Return the [X, Y] coordinate for the center point of the cell that contains the specified text.  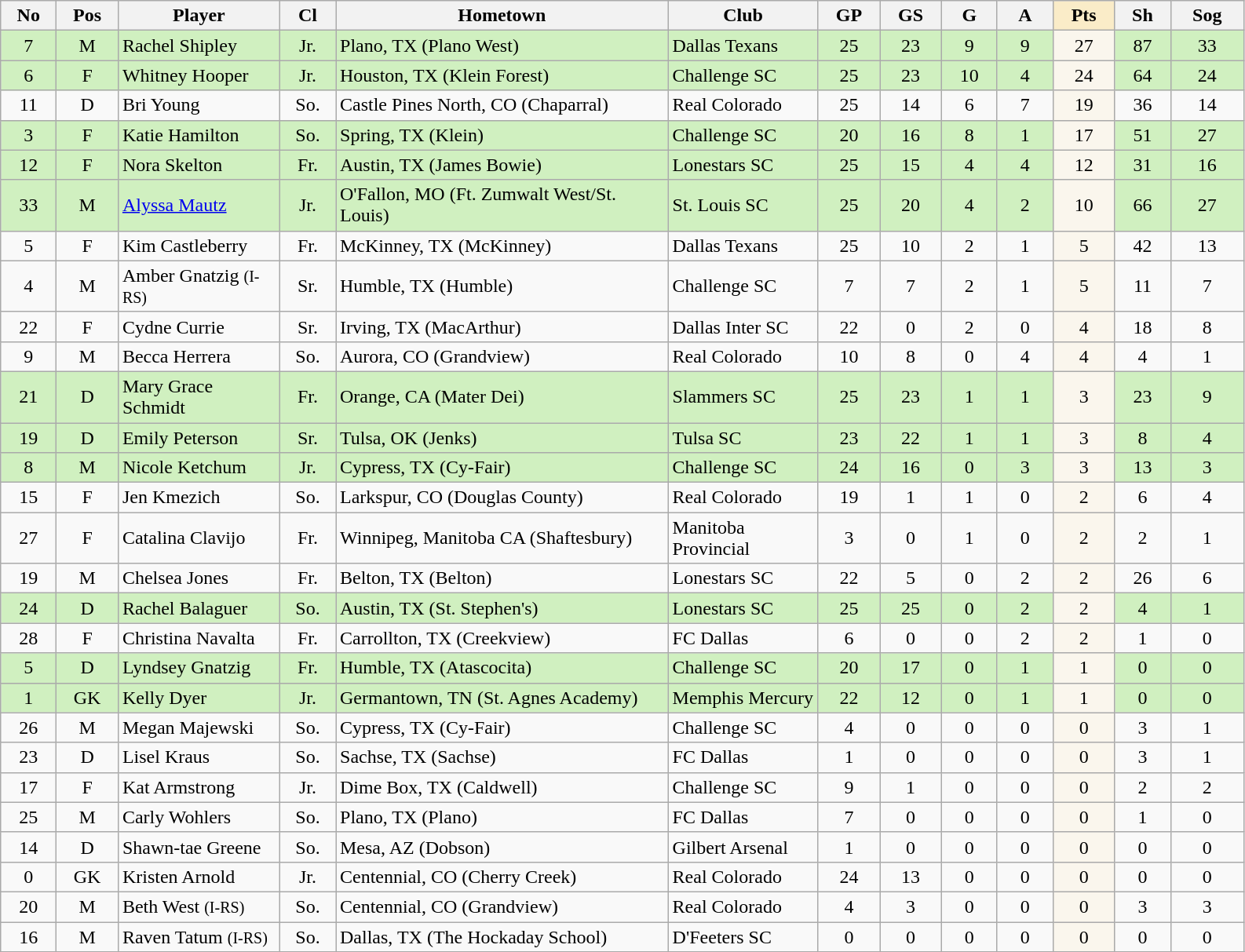
Manitoba Provincial [743, 538]
G [969, 16]
64 [1143, 75]
A [1025, 16]
Pos [88, 16]
Humble, TX (Atascocita) [502, 668]
Pts [1083, 16]
Jen Kmezich [199, 498]
Mesa, AZ (Dobson) [502, 847]
Lyndsey Gnatzig [199, 668]
Raven Tatum (I-RS) [199, 936]
O'Fallon, MO (Ft. Zumwalt West/St. Louis) [502, 206]
Catalina Clavijo [199, 538]
Beth West (I-RS) [199, 906]
Rachel Shipley [199, 46]
Nora Skelton [199, 165]
McKinney, TX (McKinney) [502, 246]
D'Feeters SC [743, 936]
66 [1143, 206]
GS [911, 16]
Whitney Hooper [199, 75]
Belton, TX (Belton) [502, 578]
Plano, TX (Plano) [502, 817]
Emily Peterson [199, 437]
36 [1143, 105]
Kim Castleberry [199, 246]
Sh [1143, 16]
Club [743, 16]
Chelsea Jones [199, 578]
Gilbert Arsenal [743, 847]
Shawn-tae Greene [199, 847]
Dallas, TX (The Hockaday School) [502, 936]
Humble, TX (Humble) [502, 286]
Tulsa, OK (Jenks) [502, 437]
No [28, 16]
Slammers SC [743, 397]
28 [28, 638]
21 [28, 397]
Castle Pines North, CO (Chaparral) [502, 105]
Cydne Currie [199, 326]
GP [849, 16]
Rachel Balaguer [199, 608]
Sachse, TX (Sachse) [502, 757]
Christina Navalta [199, 638]
Mary Grace Schmidt [199, 397]
Alyssa Mautz [199, 206]
Aurora, CO (Grandview) [502, 356]
Houston, TX (Klein Forest) [502, 75]
42 [1143, 246]
Dallas Inter SC [743, 326]
Irving, TX (MacArthur) [502, 326]
Sog [1207, 16]
Hometown [502, 16]
Nicole Ketchum [199, 468]
Katie Hamilton [199, 135]
Memphis Mercury [743, 698]
Dime Box, TX (Caldwell) [502, 787]
Winnipeg, Manitoba CA (Shaftesbury) [502, 538]
Orange, CA (Mater Dei) [502, 397]
Cl [308, 16]
Kat Armstrong [199, 787]
St. Louis SC [743, 206]
Carrollton, TX (Creekview) [502, 638]
31 [1143, 165]
Kelly Dyer [199, 698]
Larkspur, CO (Douglas County) [502, 498]
Kristen Arnold [199, 877]
Spring, TX (Klein) [502, 135]
Amber Gnatzig (I-RS) [199, 286]
Centennial, CO (Cherry Creek) [502, 877]
Germantown, TN (St. Agnes Academy) [502, 698]
Plano, TX (Plano West) [502, 46]
Tulsa SC [743, 437]
18 [1143, 326]
Carly Wohlers [199, 817]
Becca Herrera [199, 356]
87 [1143, 46]
Megan Majewski [199, 728]
Bri Young [199, 105]
51 [1143, 135]
Lisel Kraus [199, 757]
Austin, TX (St. Stephen's) [502, 608]
Centennial, CO (Grandview) [502, 906]
Austin, TX (James Bowie) [502, 165]
Player [199, 16]
